From the cell containing the given text, extract its center point as [X, Y] coordinate. 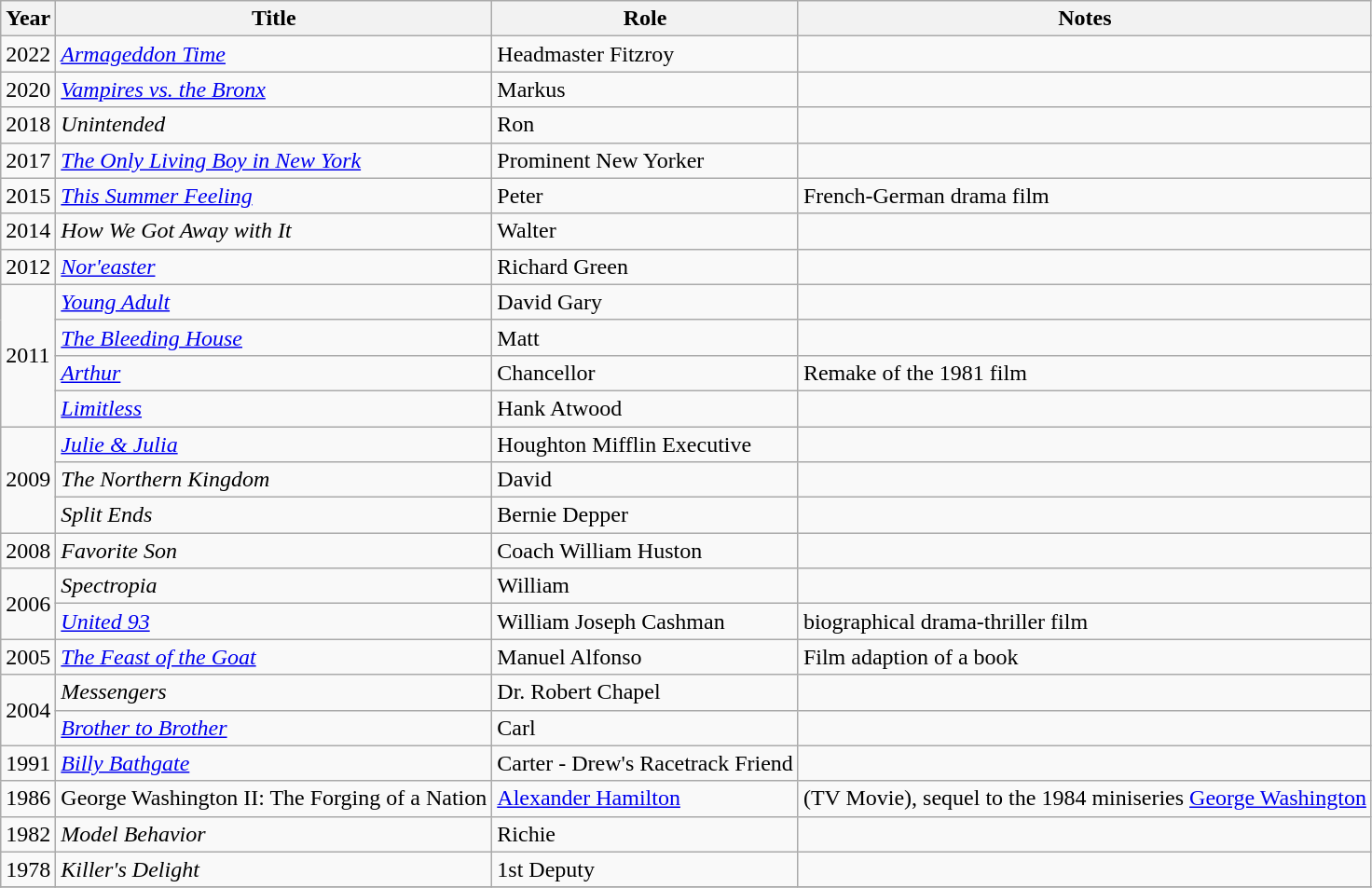
David [645, 480]
2022 [28, 54]
Walter [645, 231]
2011 [28, 355]
Vampires vs. the Bronx [274, 89]
Ron [645, 125]
Peter [645, 196]
Arthur [274, 373]
Armageddon Time [274, 54]
William Joseph Cashman [645, 622]
Split Ends [274, 515]
Richie [645, 834]
Carl [645, 728]
Hank Atwood [645, 408]
Richard Green [645, 266]
1978 [28, 869]
Title [274, 19]
Young Adult [274, 302]
1986 [28, 799]
Year [28, 19]
Headmaster Fitzroy [645, 54]
Coach William Huston [645, 551]
2004 [28, 710]
Model Behavior [274, 834]
2009 [28, 480]
French-German drama film [1085, 196]
Favorite Son [274, 551]
2014 [28, 231]
1982 [28, 834]
This Summer Feeling [274, 196]
Manuel Alfonso [645, 657]
Nor'easter [274, 266]
Notes [1085, 19]
2015 [28, 196]
1991 [28, 763]
Spectropia [274, 586]
Chancellor [645, 373]
How We Got Away with It [274, 231]
Limitless [274, 408]
2008 [28, 551]
Markus [645, 89]
Killer's Delight [274, 869]
Brother to Brother [274, 728]
(TV Movie), sequel to the 1984 miniseries George Washington [1085, 799]
The Only Living Boy in New York [274, 160]
Carter - Drew's Racetrack Friend [645, 763]
Prominent New Yorker [645, 160]
2012 [28, 266]
Dr. Robert Chapel [645, 692]
Julie & Julia [274, 444]
The Feast of the Goat [274, 657]
2005 [28, 657]
The Northern Kingdom [274, 480]
William [645, 586]
2018 [28, 125]
United 93 [274, 622]
Billy Bathgate [274, 763]
Role [645, 19]
2017 [28, 160]
Matt [645, 337]
Bernie Depper [645, 515]
Houghton Mifflin Executive [645, 444]
Messengers [274, 692]
Remake of the 1981 film [1085, 373]
The Bleeding House [274, 337]
2020 [28, 89]
Film adaption of a book [1085, 657]
Unintended [274, 125]
2006 [28, 604]
David Gary [645, 302]
George Washington II: The Forging of a Nation [274, 799]
1st Deputy [645, 869]
Alexander Hamilton [645, 799]
biographical drama-thriller film [1085, 622]
